Return the (x, y) coordinate for the center point of the cell that contains the specified text.  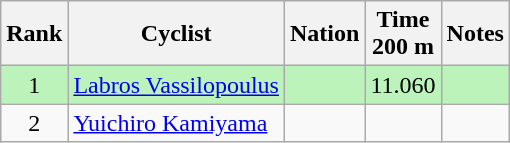
1 (34, 85)
Notes (475, 34)
Cyclist (176, 34)
2 (34, 123)
Time200 m (403, 34)
Rank (34, 34)
Labros Vassilopoulus (176, 85)
Yuichiro Kamiyama (176, 123)
Nation (324, 34)
11.060 (403, 85)
